Determine the (x, y) coordinate at the center of the cell enclosing the given text.  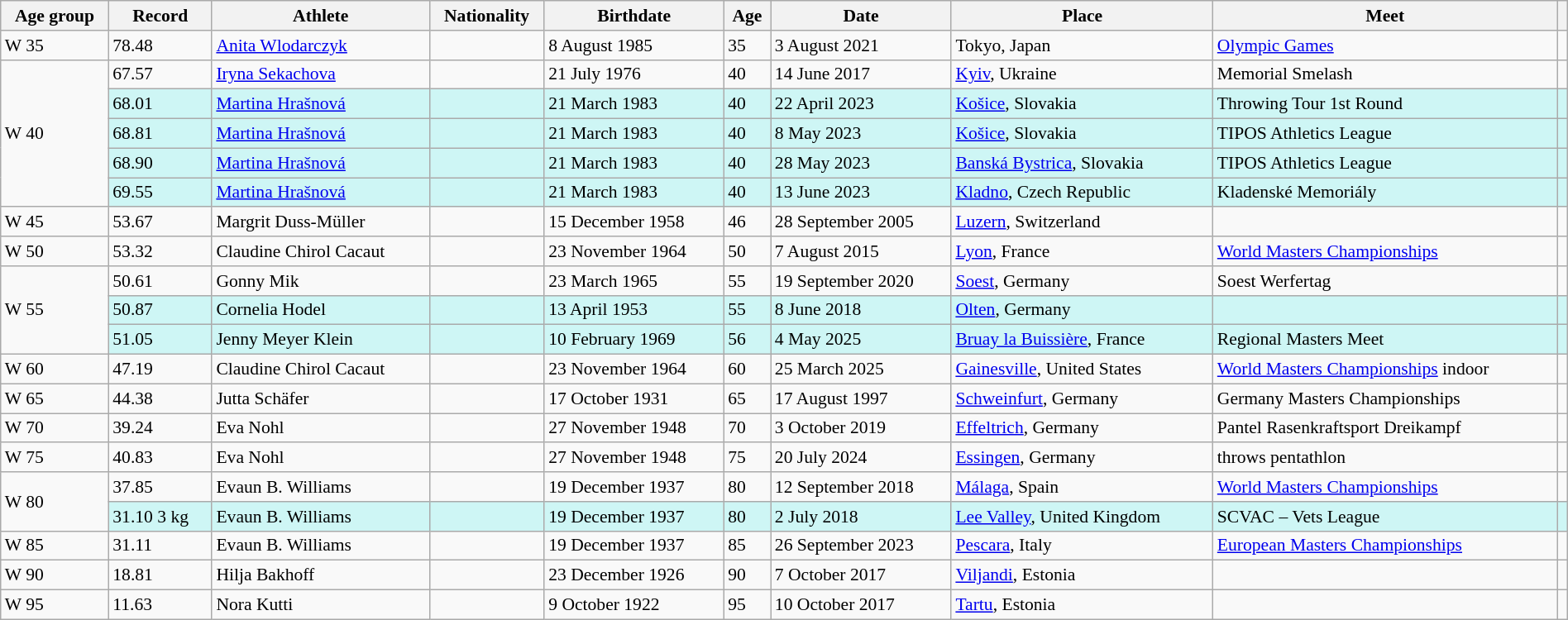
European Masters Championships (1385, 546)
9 October 1922 (633, 605)
25 March 2025 (862, 370)
Olten, Germany (1082, 310)
26 September 2023 (862, 546)
Iryna Sekachova (321, 74)
17 August 1997 (862, 398)
39.24 (160, 428)
Age group (55, 16)
69.55 (160, 193)
Lee Valley, United Kingdom (1082, 517)
Jenny Meyer Klein (321, 340)
20 July 2024 (862, 458)
75 (748, 458)
90 (748, 575)
68.81 (160, 134)
World Masters Championships indoor (1385, 370)
50.61 (160, 281)
17 October 1931 (633, 398)
3 October 2019 (862, 428)
31.11 (160, 546)
28 May 2023 (862, 163)
W 70 (55, 428)
13 April 1953 (633, 310)
Luzern, Switzerland (1082, 222)
SCVAC – Vets League (1385, 517)
53.67 (160, 222)
Kyiv, Ukraine (1082, 74)
40.83 (160, 458)
Anita Wlodarczyk (321, 45)
Age (748, 16)
Pantel Rasenkraftsport Dreikampf (1385, 428)
Lyon, France (1082, 251)
28 September 2005 (862, 222)
Germany Masters Championships (1385, 398)
11.63 (160, 605)
W 65 (55, 398)
60 (748, 370)
22 April 2023 (862, 104)
35 (748, 45)
Nationality (486, 16)
Banská Bystrica, Slovakia (1082, 163)
68.01 (160, 104)
Kladenské Memoriály (1385, 193)
Record (160, 16)
Memorial Smelash (1385, 74)
50.87 (160, 310)
56 (748, 340)
10 February 1969 (633, 340)
Olympic Games (1385, 45)
4 May 2025 (862, 340)
W 85 (55, 546)
51.05 (160, 340)
Effeltrich, Germany (1082, 428)
Meet (1385, 16)
throws pentathlon (1385, 458)
67.57 (160, 74)
21 July 1976 (633, 74)
Birthdate (633, 16)
W 40 (55, 133)
53.32 (160, 251)
W 35 (55, 45)
W 50 (55, 251)
Athlete (321, 16)
13 June 2023 (862, 193)
Cornelia Hodel (321, 310)
Tartu, Estonia (1082, 605)
Soest Werfertag (1385, 281)
Essingen, Germany (1082, 458)
W 60 (55, 370)
95 (748, 605)
2 July 2018 (862, 517)
W 80 (55, 501)
7 October 2017 (862, 575)
Nora Kutti (321, 605)
Jutta Schäfer (321, 398)
3 August 2021 (862, 45)
15 December 1958 (633, 222)
Málaga, Spain (1082, 487)
44.38 (160, 398)
7 August 2015 (862, 251)
10 October 2017 (862, 605)
8 May 2023 (862, 134)
Place (1082, 16)
Throwing Tour 1st Round (1385, 104)
W 95 (55, 605)
Tokyo, Japan (1082, 45)
Regional Masters Meet (1385, 340)
31.10 3 kg (160, 517)
W 75 (55, 458)
18.81 (160, 575)
70 (748, 428)
Bruay la Buissière, France (1082, 340)
68.90 (160, 163)
65 (748, 398)
23 March 1965 (633, 281)
Kladno, Czech Republic (1082, 193)
W 90 (55, 575)
W 45 (55, 222)
Date (862, 16)
50 (748, 251)
Margrit Duss-Müller (321, 222)
Schweinfurt, Germany (1082, 398)
14 June 2017 (862, 74)
Gainesville, United States (1082, 370)
19 September 2020 (862, 281)
8 August 1985 (633, 45)
78.48 (160, 45)
85 (748, 546)
Hilja Bakhoff (321, 575)
23 December 1926 (633, 575)
46 (748, 222)
8 June 2018 (862, 310)
Gonny Mik (321, 281)
12 September 2018 (862, 487)
Viljandi, Estonia (1082, 575)
37.85 (160, 487)
Pescara, Italy (1082, 546)
W 55 (55, 311)
47.19 (160, 370)
Soest, Germany (1082, 281)
